Return the (X, Y) coordinate for the center point of the cell that contains the specified text.  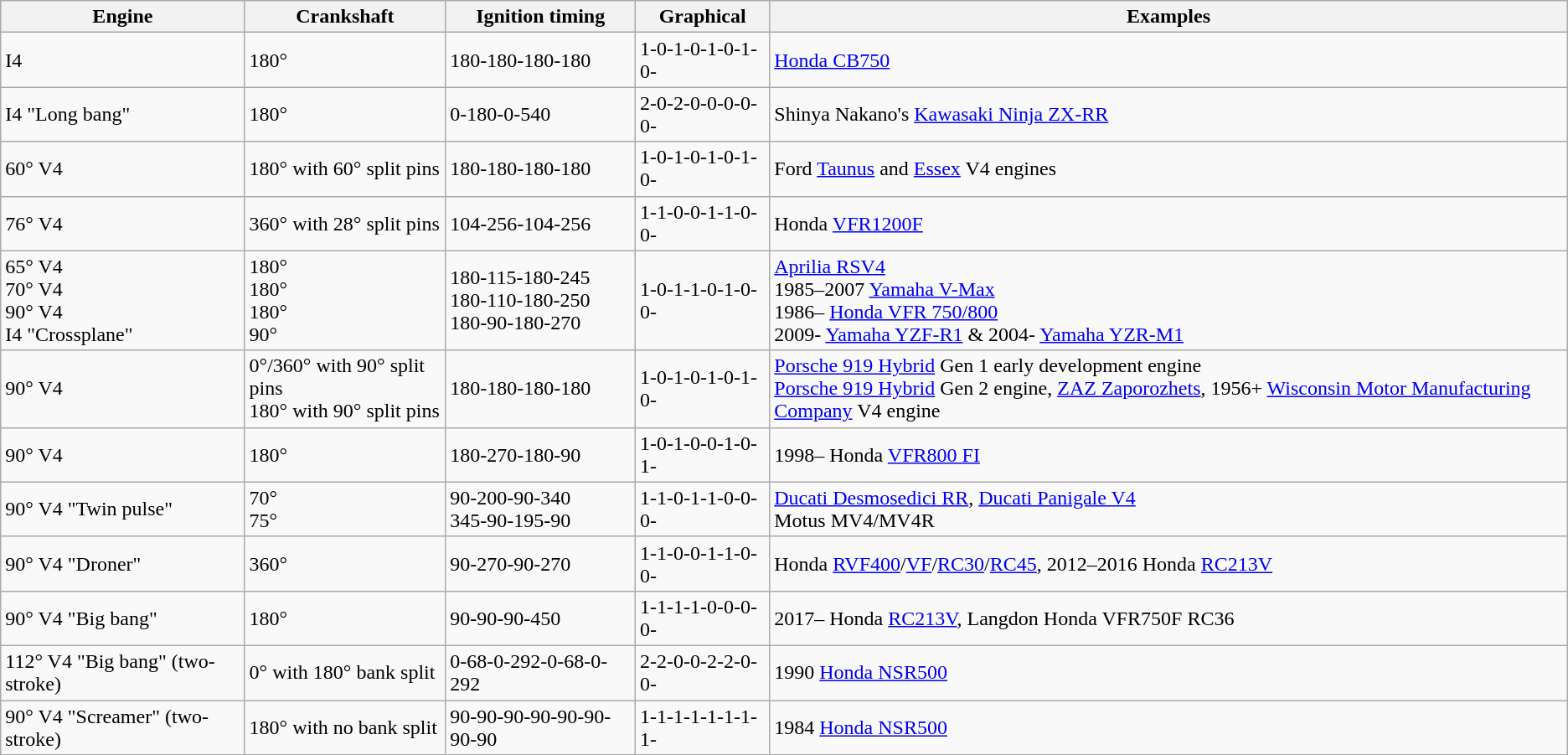
90-200-90-340345-90-195-90 (541, 509)
0° with 180° bank split (345, 672)
I4 (122, 60)
65° V470° V490° V4I4 "Crossplane" (122, 300)
90° V4 "Twin pulse" (122, 509)
180° with no bank split (345, 727)
2017– Honda RC213V, Langdon Honda VFR750F RC36 (1168, 618)
Ford Taunus and Essex V4 engines (1168, 169)
0-68-0-292-0-68-0-292 (541, 672)
Graphical (703, 17)
90-90-90-90-90-90-90-90 (541, 727)
90° V4 "Big bang" (122, 618)
1-1-0-1-1-0-0-0- (703, 509)
76° V4 (122, 223)
90° V4 "Droner" (122, 563)
Honda CB750 (1168, 60)
360° (345, 563)
1-0-1-1-0-1-0-0- (703, 300)
104-256-104-256 (541, 223)
Crankshaft (345, 17)
180°180° 180° 90° (345, 300)
90-90-90-450 (541, 618)
2-2-0-0-2-2-0-0- (703, 672)
180-270-180-90 (541, 454)
90° V4 "Screamer" (two-stroke) (122, 727)
60° V4 (122, 169)
Honda VFR1200F (1168, 223)
Aprilia RSV41985–2007 Yamaha V-Max1986– Honda VFR 750/800 2009- Yamaha YZF-R1 & 2004- Yamaha YZR-M1 (1168, 300)
Ducati Desmosedici RR, Ducati Panigale V4Motus MV4/MV4R (1168, 509)
1998– Honda VFR800 FI (1168, 454)
Engine (122, 17)
Ignition timing (541, 17)
180-115-180-245180-110-180-250180-90-180-270 (541, 300)
Shinya Nakano's Kawasaki Ninja ZX-RR (1168, 114)
2-0-2-0-0-0-0-0- (703, 114)
70°75° (345, 509)
1-1-1-1-0-0-0-0- (703, 618)
112° V4 "Big bang" (two-stroke) (122, 672)
0°/360° with 90° split pins180° with 90° split pins (345, 389)
Examples (1168, 17)
360° with 28° split pins (345, 223)
1-1-1-1-1-1-1-1- (703, 727)
Honda RVF400/VF/RC30/RC45, 2012–2016 Honda RC213V (1168, 563)
I4 "Long bang" (122, 114)
90-270-90-270 (541, 563)
1-0-1-0-0-1-0-1- (703, 454)
0-180-0-540 (541, 114)
180° with 60° split pins (345, 169)
1990 Honda NSR500 (1168, 672)
1984 Honda NSR500 (1168, 727)
